Locate the cell with the specified text and output its (X, Y) center coordinate. 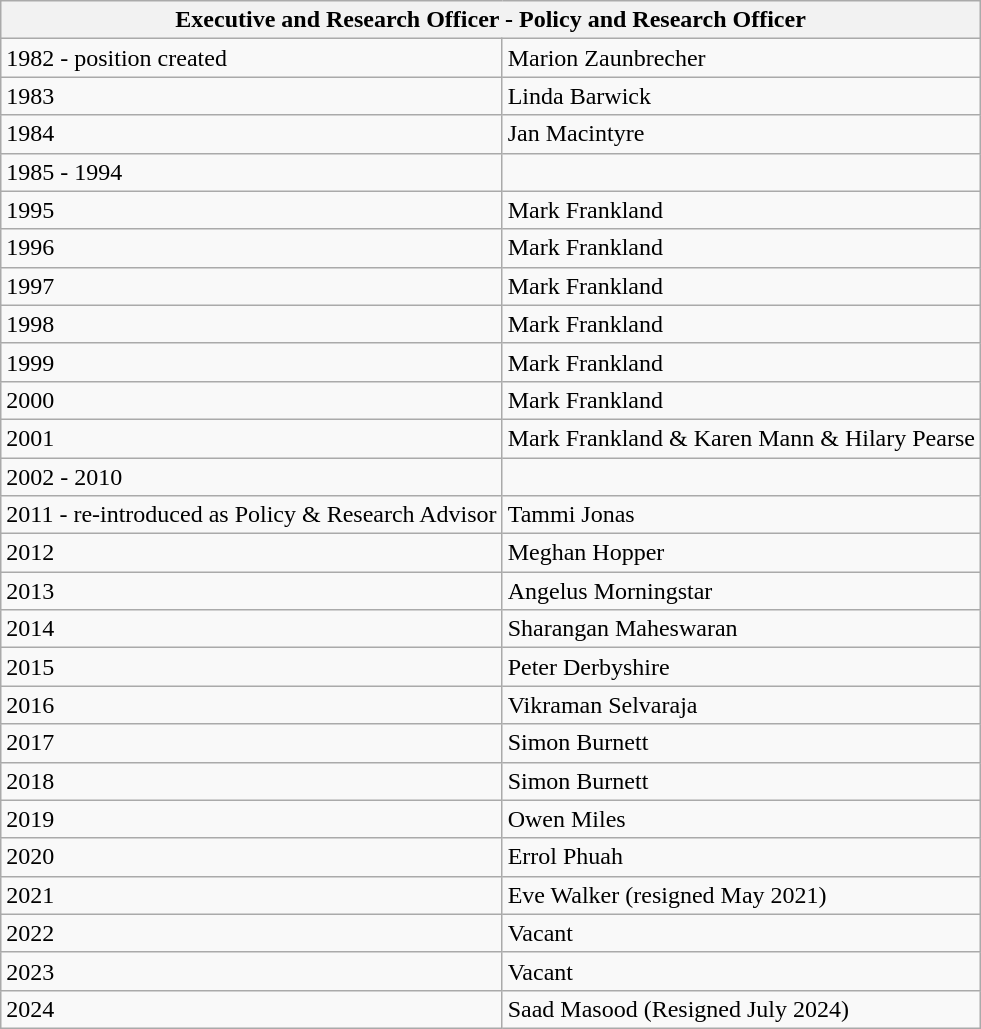
Vikraman Selvaraja (741, 705)
2014 (252, 629)
2013 (252, 591)
2023 (252, 971)
Mark Frankland & Karen Mann & Hilary Pearse (741, 438)
2022 (252, 933)
Angelus Morningstar (741, 591)
Peter Derbyshire (741, 667)
1995 (252, 210)
1985 - 1994 (252, 172)
Owen Miles (741, 819)
1983 (252, 96)
2011 - re-introduced as Policy & Research Advisor (252, 515)
2020 (252, 857)
Eve Walker (resigned May 2021) (741, 895)
Tammi Jonas (741, 515)
2015 (252, 667)
Marion Zaunbrecher (741, 58)
Executive and Research Officer - Policy and Research Officer (491, 20)
2012 (252, 553)
Saad Masood (Resigned July 2024) (741, 1009)
2016 (252, 705)
2001 (252, 438)
2002 - 2010 (252, 477)
2000 (252, 400)
2017 (252, 743)
Jan Macintyre (741, 134)
1997 (252, 286)
1982 - position created (252, 58)
2021 (252, 895)
1998 (252, 324)
1984 (252, 134)
1996 (252, 248)
Errol Phuah (741, 857)
Sharangan Maheswaran (741, 629)
Meghan Hopper (741, 553)
2018 (252, 781)
2019 (252, 819)
2024 (252, 1009)
Linda Barwick (741, 96)
1999 (252, 362)
